Locate the cell with the specified text and output its [x, y] center coordinate. 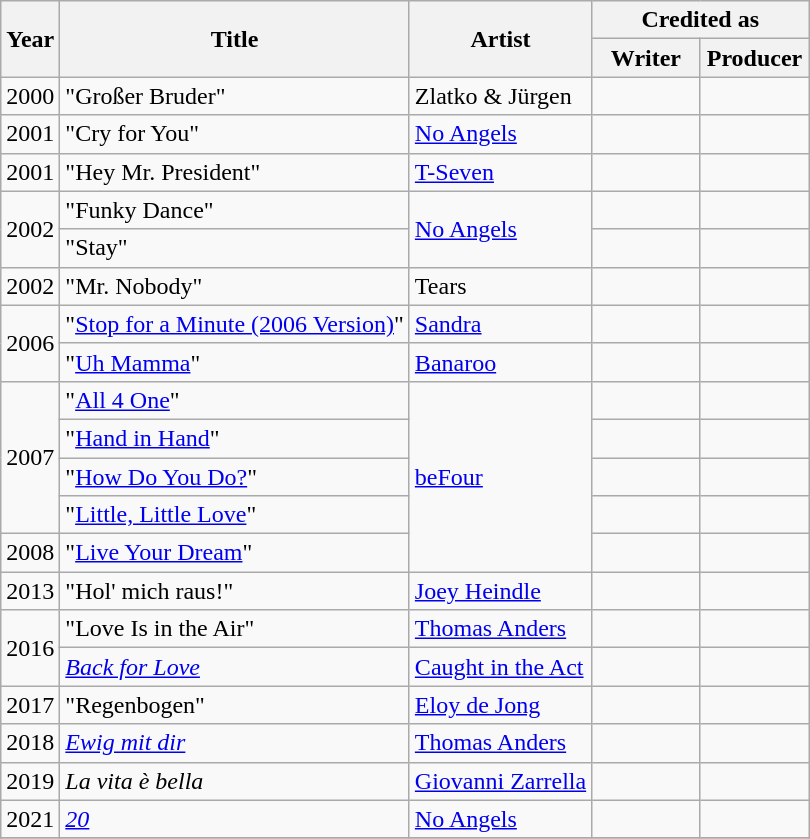
"Mr. Nobody" [235, 286]
Credited as [700, 20]
Sandra [500, 324]
Ewig mit dir [235, 743]
"Hol' mich raus!" [235, 591]
2019 [30, 781]
Title [235, 39]
"Hey Mr. President" [235, 172]
Banaroo [500, 362]
"Großer Bruder" [235, 96]
Back for Love [235, 667]
Artist [500, 39]
2006 [30, 343]
"Little, Little Love" [235, 515]
20 [235, 819]
Zlatko & Jürgen [500, 96]
beFour [500, 476]
2013 [30, 591]
"Cry for You" [235, 134]
Joey Heindle [500, 591]
Eloy de Jong [500, 705]
2021 [30, 819]
"How Do You Do?" [235, 477]
Tears [500, 286]
"Uh Mamma" [235, 362]
2016 [30, 648]
Giovanni Zarrella [500, 781]
"All 4 One" [235, 400]
"Stay" [235, 248]
La vita è bella [235, 781]
2000 [30, 96]
"Stop for a Minute (2006 Version)" [235, 324]
Caught in the Act [500, 667]
"Hand in Hand" [235, 438]
"Funky Dance" [235, 210]
"Love Is in the Air" [235, 629]
2018 [30, 743]
Writer [646, 58]
"Live Your Dream" [235, 553]
Year [30, 39]
2017 [30, 705]
"Regenbogen" [235, 705]
Producer [754, 58]
T-Seven [500, 172]
2007 [30, 457]
2008 [30, 553]
